For the text-containing cell, return its midpoint in (x, y) coordinate format. 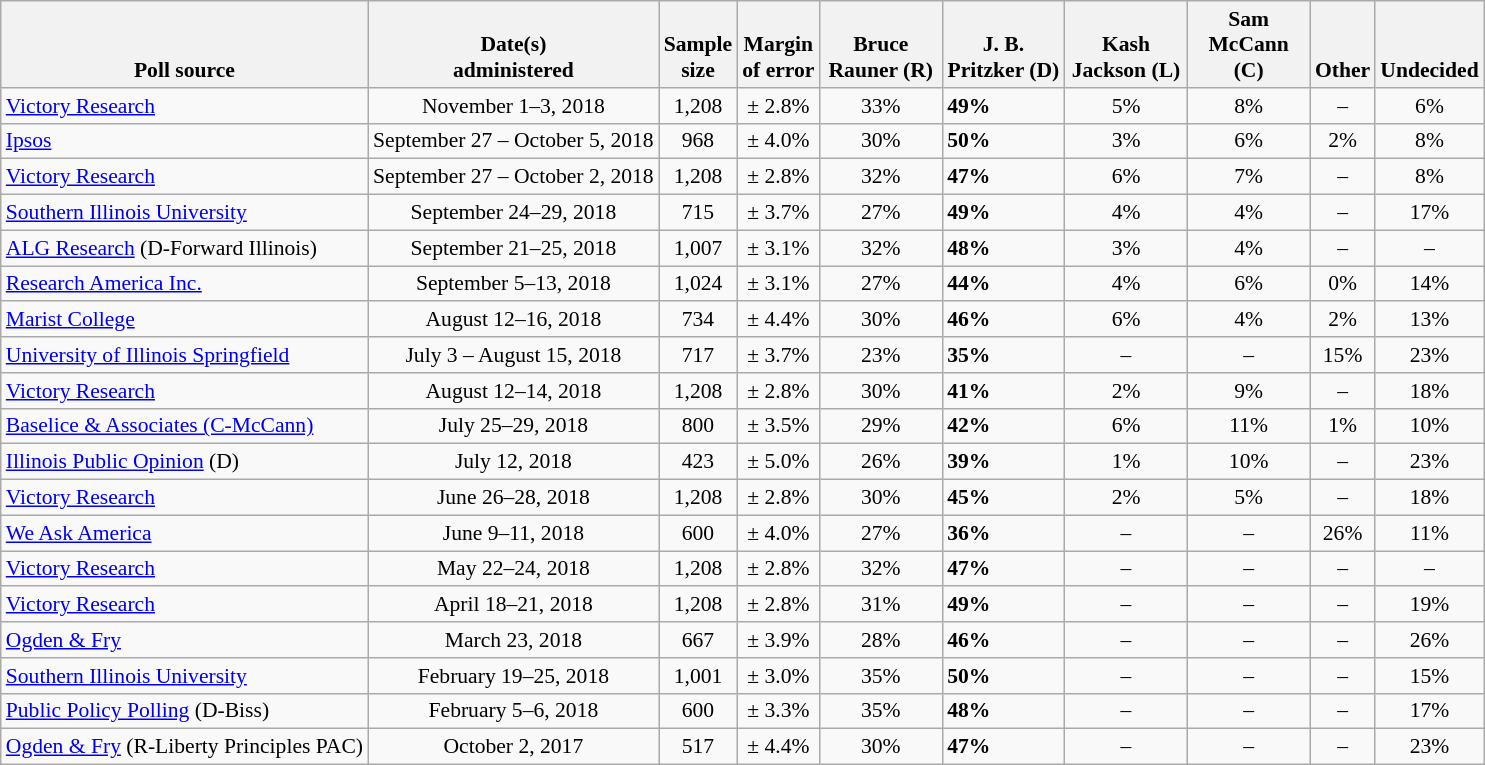
± 3.3% (778, 711)
800 (698, 426)
28% (880, 640)
March 23, 2018 (514, 640)
ALG Research (D-Forward Illinois) (184, 248)
February 5–6, 2018 (514, 711)
667 (698, 640)
36% (1004, 533)
39% (1004, 462)
31% (880, 605)
Ipsos (184, 141)
42% (1004, 426)
Marist College (184, 320)
Samplesize (698, 44)
September 5–13, 2018 (514, 284)
J. B.Pritzker (D) (1004, 44)
29% (880, 426)
Public Policy Polling (D-Biss) (184, 711)
0% (1342, 284)
August 12–14, 2018 (514, 391)
Ogden & Fry (184, 640)
734 (698, 320)
1,024 (698, 284)
October 2, 2017 (514, 747)
KashJackson (L) (1126, 44)
± 3.0% (778, 676)
Other (1342, 44)
1,007 (698, 248)
September 27 – October 5, 2018 (514, 141)
517 (698, 747)
717 (698, 355)
7% (1248, 177)
45% (1004, 498)
Poll source (184, 44)
June 9–11, 2018 (514, 533)
June 26–28, 2018 (514, 498)
423 (698, 462)
Marginof error (778, 44)
BruceRauner (R) (880, 44)
9% (1248, 391)
May 22–24, 2018 (514, 569)
September 24–29, 2018 (514, 213)
Baselice & Associates (C-McCann) (184, 426)
University of Illinois Springfield (184, 355)
February 19–25, 2018 (514, 676)
44% (1004, 284)
19% (1429, 605)
July 3 – August 15, 2018 (514, 355)
33% (880, 106)
We Ask America (184, 533)
± 5.0% (778, 462)
± 3.5% (778, 426)
968 (698, 141)
SamMcCann (C) (1248, 44)
September 21–25, 2018 (514, 248)
April 18–21, 2018 (514, 605)
Undecided (1429, 44)
Illinois Public Opinion (D) (184, 462)
41% (1004, 391)
Research America Inc. (184, 284)
715 (698, 213)
August 12–16, 2018 (514, 320)
± 3.9% (778, 640)
13% (1429, 320)
November 1–3, 2018 (514, 106)
1,001 (698, 676)
July 25–29, 2018 (514, 426)
September 27 – October 2, 2018 (514, 177)
Date(s)administered (514, 44)
14% (1429, 284)
Ogden & Fry (R-Liberty Principles PAC) (184, 747)
July 12, 2018 (514, 462)
